Find where the given text appears and provide that cell's center as (x, y) coordinate. 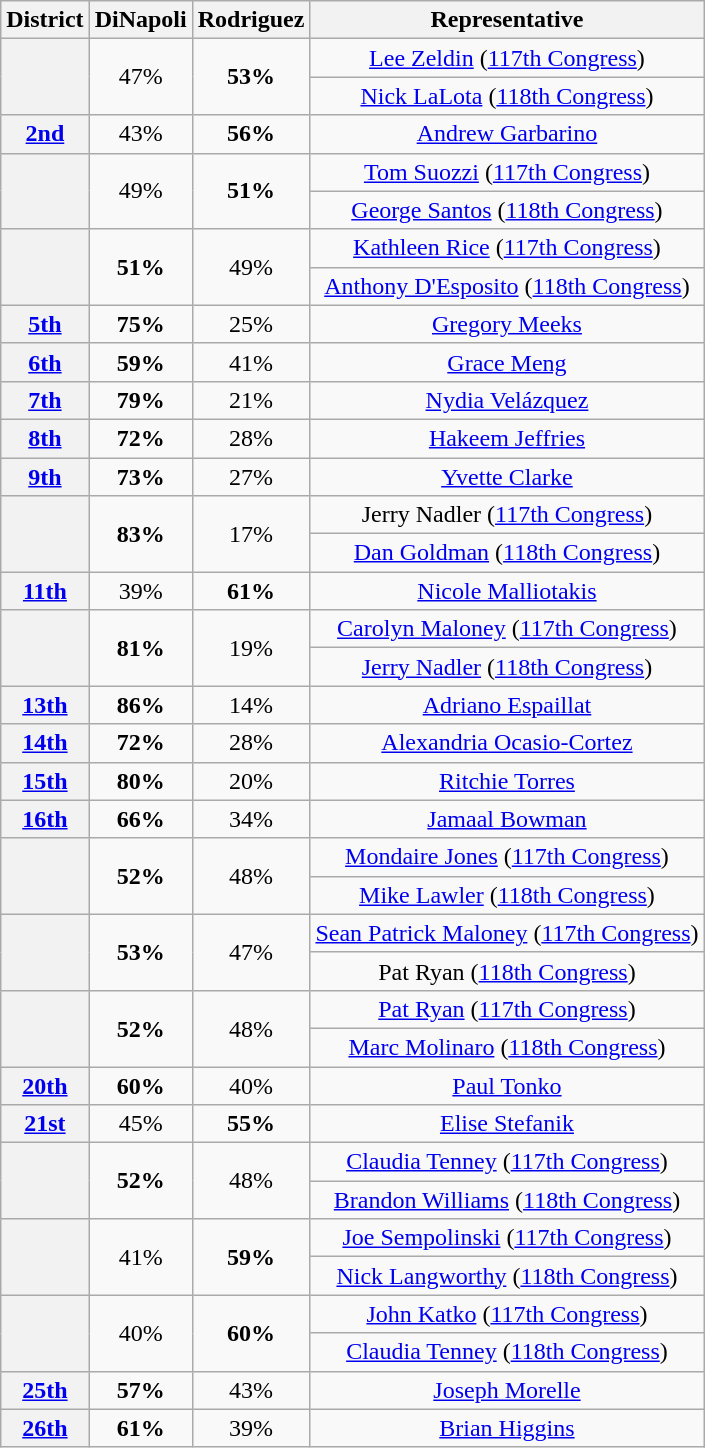
Grace Meng (507, 362)
District (45, 20)
Brian Higgins (507, 1428)
14% (251, 705)
Joe Sempolinski (117th Congress) (507, 1238)
Paul Tonko (507, 1085)
Pat Ryan (118th Congress) (507, 971)
Mondaire Jones (117th Congress) (507, 857)
Carolyn Maloney (117th Congress) (507, 629)
79% (140, 400)
57% (140, 1390)
25% (251, 324)
16th (45, 819)
Lee Zeldin (117th Congress) (507, 58)
19% (251, 648)
Adriano Espaillat (507, 705)
Representative (507, 20)
Ritchie Torres (507, 781)
Brandon Williams (118th Congress) (507, 1200)
Elise Stefanik (507, 1124)
5th (45, 324)
Pat Ryan (117th Congress) (507, 1009)
55% (251, 1124)
Kathleen Rice (117th Congress) (507, 248)
Tom Suozzi (117th Congress) (507, 172)
Dan Goldman (118th Congress) (507, 553)
Anthony D'Esposito (118th Congress) (507, 286)
7th (45, 400)
21% (251, 400)
26th (45, 1428)
11th (45, 591)
Gregory Meeks (507, 324)
17% (251, 534)
Mike Lawler (118th Congress) (507, 895)
8th (45, 438)
Claudia Tenney (117th Congress) (507, 1162)
Nick LaLota (118th Congress) (507, 96)
Yvette Clarke (507, 477)
9th (45, 477)
Joseph Morelle (507, 1390)
14th (45, 743)
21st (45, 1124)
Claudia Tenney (118th Congress) (507, 1352)
25th (45, 1390)
56% (251, 134)
27% (251, 477)
80% (140, 781)
2nd (45, 134)
34% (251, 819)
Alexandria Ocasio-Cortez (507, 743)
20% (251, 781)
83% (140, 534)
6th (45, 362)
Hakeem Jeffries (507, 438)
Marc Molinaro (118th Congress) (507, 1047)
81% (140, 648)
75% (140, 324)
George Santos (118th Congress) (507, 210)
John Katko (117th Congress) (507, 1314)
86% (140, 705)
Andrew Garbarino (507, 134)
Nydia Velázquez (507, 400)
45% (140, 1124)
13th (45, 705)
15th (45, 781)
Jerry Nadler (118th Congress) (507, 667)
Jamaal Bowman (507, 819)
20th (45, 1085)
Rodriguez (251, 20)
Jerry Nadler (117th Congress) (507, 515)
66% (140, 819)
Nicole Malliotakis (507, 591)
DiNapoli (140, 20)
Sean Patrick Maloney (117th Congress) (507, 933)
Nick Langworthy (118th Congress) (507, 1276)
73% (140, 477)
